Provide the [X, Y] coordinate of the cell's center where the given text is located.  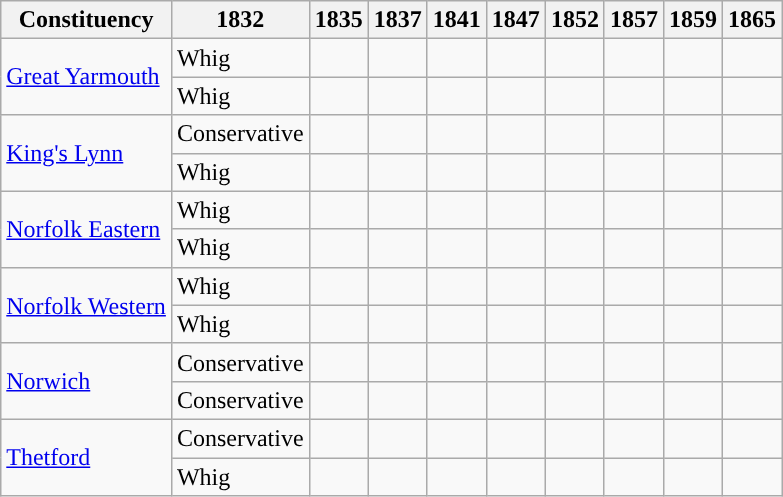
1852 [574, 20]
1847 [516, 20]
1835 [338, 20]
Norwich [86, 381]
1837 [398, 20]
Norfolk Eastern [86, 229]
Norfolk Western [86, 305]
Constituency [86, 20]
1832 [240, 20]
King's Lynn [86, 153]
1859 [692, 20]
Great Yarmouth [86, 77]
1841 [456, 20]
1857 [634, 20]
1865 [752, 20]
Thetford [86, 457]
